Locate the cell with the specified text and output its [X, Y] center coordinate. 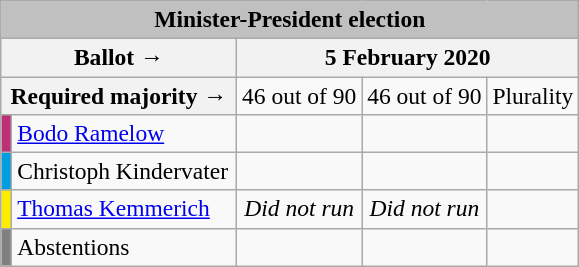
Christoph Kindervater [124, 171]
Ballot → [119, 57]
Plurality [533, 95]
5 February 2020 [408, 57]
Required majority → [119, 95]
Minister-President election [290, 19]
Thomas Kemmerich [124, 209]
Bodo Ramelow [124, 133]
Abstentions [124, 247]
